Pinpoint the cell where the given text exists, returning its (x, y) midpoint coordinate. 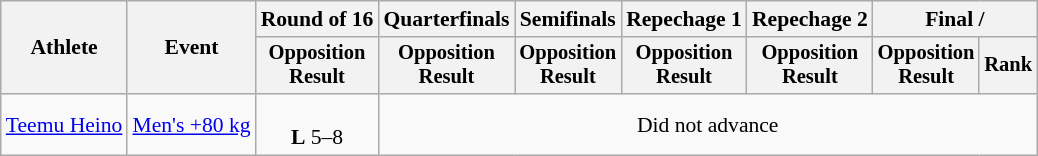
Men's +80 kg (191, 124)
Round of 16 (318, 19)
Event (191, 48)
Semifinals (568, 19)
Repechage 2 (810, 19)
Repechage 1 (684, 19)
Quarterfinals (446, 19)
Rank (1008, 66)
L 5–8 (318, 124)
Teemu Heino (64, 124)
Athlete (64, 48)
Did not advance (707, 124)
Final / (955, 19)
